Pinpoint the cell where the given text exists, returning its (X, Y) midpoint coordinate. 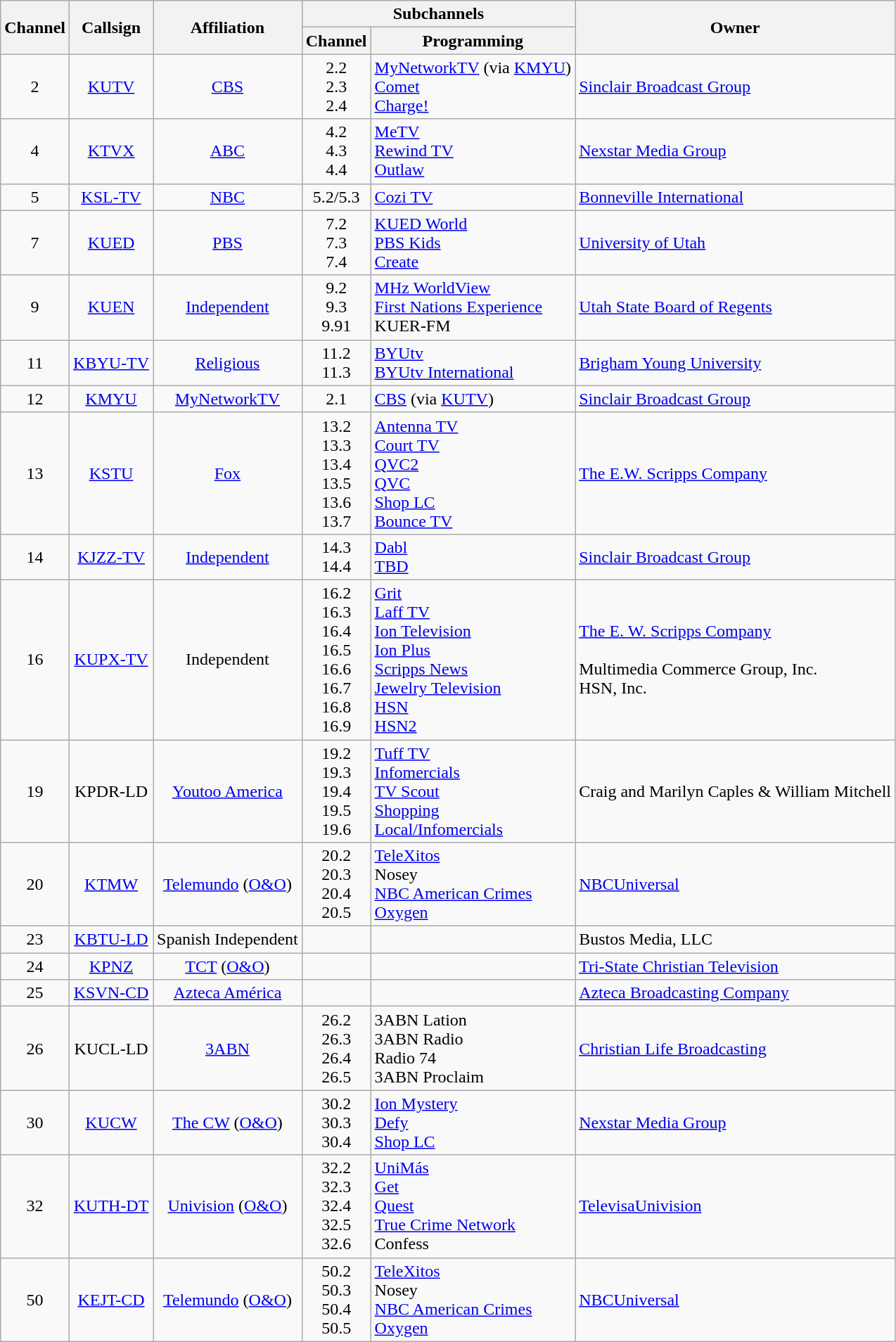
KBTU-LD (111, 940)
14 (35, 557)
MeTVRewind TVOutlaw (473, 151)
KSTU (111, 473)
16 (35, 660)
KUCL-LD (111, 1048)
ABC (228, 151)
BYUtvBYUtv International (473, 363)
7.27.37.4 (336, 243)
KTMW (111, 885)
TelevisaUnivision (736, 1206)
GritLaff TVIon TelevisionIon PlusScripps NewsJewelry TelevisionHSNHSN2 (473, 660)
13.213.313.413.513.613.7 (336, 473)
CBS (via KUTV) (473, 399)
The E. W. Scripps CompanyMultimedia Commerce Group, Inc.HSN, Inc. (736, 660)
Craig and Marilyn Caples & William Mitchell (736, 791)
Univision (O&O) (228, 1206)
13 (35, 473)
Subchannels (438, 14)
12 (35, 399)
PBS (228, 243)
CBS (228, 87)
11.211.3 (336, 363)
30.230.330.4 (336, 1123)
19.219.319.419.519.6 (336, 791)
KPDR-LD (111, 791)
11 (35, 363)
Youtoo America (228, 791)
5 (35, 197)
UniMásGetQuestTrue Crime NetworkConfess (473, 1206)
KMYU (111, 399)
4.24.34.4 (336, 151)
KUEN (111, 307)
14.314.4 (336, 557)
Tuff TVInfomercialsTV ScoutShoppingLocal/Infomercials (473, 791)
KUTV (111, 87)
Cozi TV (473, 197)
KJZZ-TV (111, 557)
Religious (228, 363)
MyNetworkTV (via KMYU)CometCharge! (473, 87)
30 (35, 1123)
2 (35, 87)
Spanish Independent (228, 940)
20 (35, 885)
Fox (228, 473)
3ABN Lation3ABN RadioRadio 743ABN Proclaim (473, 1048)
24 (35, 966)
DablTBD (473, 557)
3ABN (228, 1048)
Christian Life Broadcasting (736, 1048)
26.226.326.426.5 (336, 1048)
MHz WorldViewFirst Nations ExperienceKUER-FM (473, 307)
50 (35, 1300)
26 (35, 1048)
5.2/5.3 (336, 197)
50.250.350.450.5 (336, 1300)
Tri-State Christian Television (736, 966)
Bonneville International (736, 197)
9.29.39.91 (336, 307)
Utah State Board of Regents (736, 307)
32.232.332.432.532.6 (336, 1206)
KUTH-DT (111, 1206)
Ion MysteryDefyShop LC (473, 1123)
University of Utah (736, 243)
KEJT-CD (111, 1300)
The E.W. Scripps Company (736, 473)
Affiliation (228, 27)
23 (35, 940)
16.216.316.416.516.616.716.816.9 (336, 660)
2.22.32.4 (336, 87)
Programming (473, 41)
Azteca Broadcasting Company (736, 993)
9 (35, 307)
7 (35, 243)
Brigham Young University (736, 363)
Callsign (111, 27)
TCT (O&O) (228, 966)
KUPX-TV (111, 660)
KTVX (111, 151)
Azteca América (228, 993)
KBYU-TV (111, 363)
KSL-TV (111, 197)
25 (35, 993)
Bustos Media, LLC (736, 940)
Owner (736, 27)
KUCW (111, 1123)
4 (35, 151)
32 (35, 1206)
KUED WorldPBS KidsCreate (473, 243)
20.220.320.420.5 (336, 885)
KUED (111, 243)
Antenna TVCourt TVQVC2QVCShop LCBounce TV (473, 473)
The CW (O&O) (228, 1123)
19 (35, 791)
KPNZ (111, 966)
2.1 (336, 399)
KSVN-CD (111, 993)
NBC (228, 197)
MyNetworkTV (228, 399)
